Locate the cell with the specified text and output its (X, Y) center coordinate. 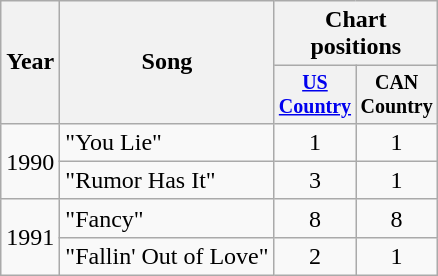
"You Lie" (167, 142)
Chart positions (356, 34)
2 (315, 256)
"Fallin' Out of Love" (167, 256)
Year (30, 62)
CAN Country (397, 94)
1990 (30, 161)
"Rumor Has It" (167, 180)
1991 (30, 237)
"Fancy" (167, 218)
3 (315, 180)
Song (167, 62)
US Country (315, 94)
